Return the (x, y) coordinate for the center point of the cell that contains the specified text.  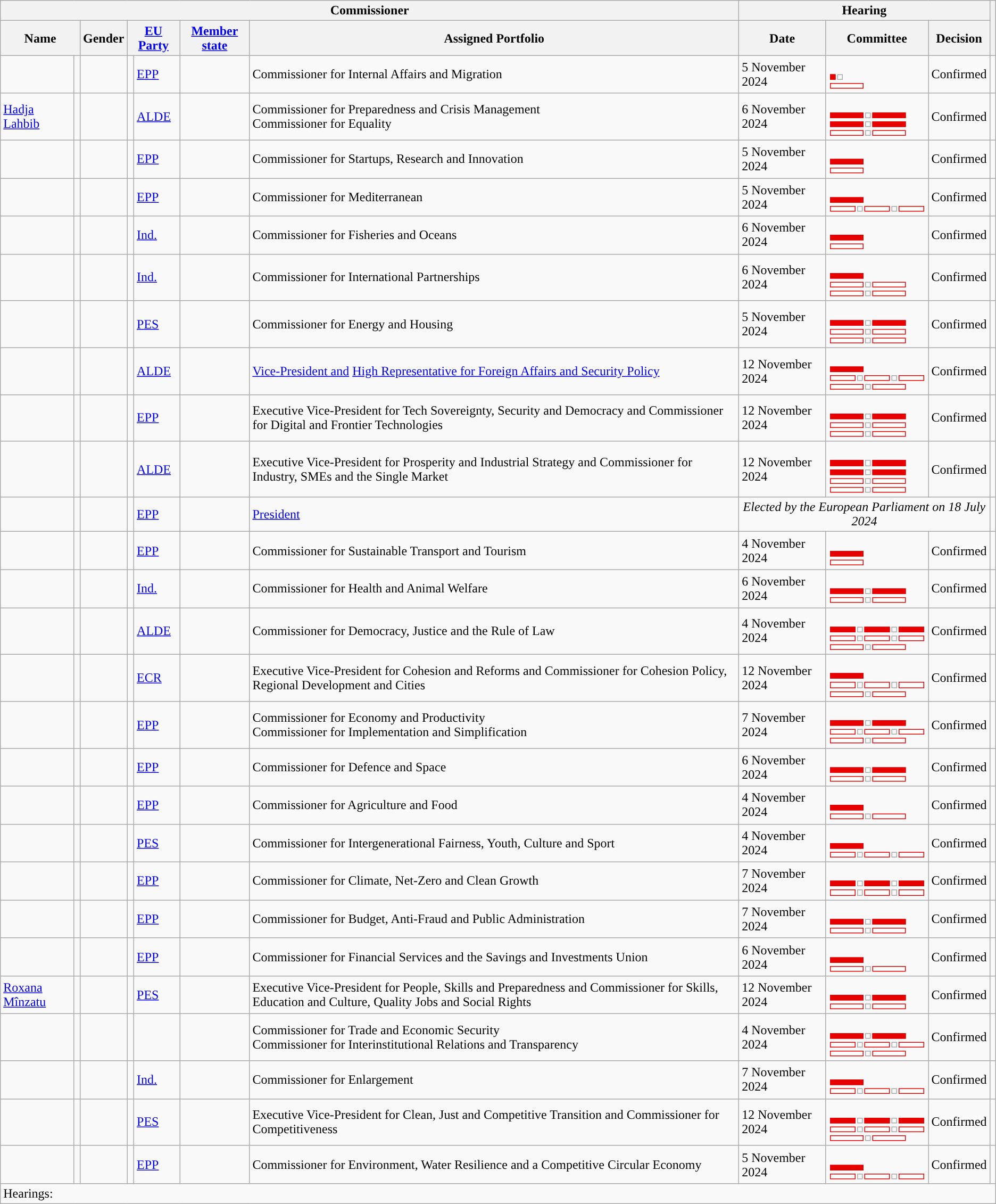
Executive Vice-President for People, Skills and Preparedness and Commissioner for Skills, Education and Culture, Quality Jobs and Social Rights (494, 995)
Commissioner for Preparedness and Crisis ManagementCommissioner for Equality (494, 117)
Commissioner for Health and Animal Welfare (494, 589)
Commissioner for Economy and ProductivityCommissioner for Implementation and Simplification (494, 725)
Gender (103, 38)
Commissioner for Agriculture and Food (494, 805)
Commissioner for Environment, Water Resilience and a Competitive Circular Economy (494, 1165)
Committee (877, 38)
Commissioner for Democracy, Justice and the Rule of Law (494, 631)
Commissioner for Climate, Net-Zero and Clean Growth (494, 881)
Commissioner for Sustainable Transport and Tourism (494, 550)
Commissioner for Defence and Space (494, 768)
Member state (215, 38)
Date (782, 38)
Commissioner for Intergenerational Fairness, Youth, Culture and Sport (494, 843)
Hearing (864, 11)
Commissioner for Energy and Housing (494, 324)
Commissioner for Internal Affairs and Migration (494, 75)
Executive Vice-President for Tech Sovereignty, Security and Democracy and Commissioner for Digital and Frontier Technologies (494, 418)
Commissioner for Budget, Anti-Fraud and Public Administration (494, 919)
Commissioner for Startups, Research and Innovation (494, 159)
Commissioner for Enlargement (494, 1079)
Elected by the European Parliament on 18 July 2024 (864, 514)
Commissioner for Fisheries and Oceans (494, 235)
Hadja Lahbib (37, 117)
Decision (959, 38)
Vice-President and High Representative for Foreign Affairs and Security Policy (494, 371)
Assigned Portfolio (494, 38)
Executive Vice-President for Prosperity and Industrial Strategy and Commissioner for Industry, SMEs and the Single Market (494, 469)
Commissioner for Trade and Economic SecurityCommissioner for Interinstitutional Relations and Transparency (494, 1037)
Commissioner for International Partnerships (494, 277)
Hearings: (498, 1194)
Name (40, 38)
Executive Vice-President for Cohesion and Reforms and Commissioner for Cohesion Policy, Regional Development and Cities (494, 678)
President (494, 514)
ECR (157, 678)
Commissioner (370, 11)
Roxana Mînzatu (37, 995)
EU Party (153, 38)
Commissioner for Mediterranean (494, 197)
Executive Vice-President for Clean, Just and Competitive Transition and Commissioner for Competitiveness (494, 1122)
Commissioner for Financial Services and the Savings and Investments Union (494, 957)
